For the text-containing cell, return its midpoint in [x, y] coordinate format. 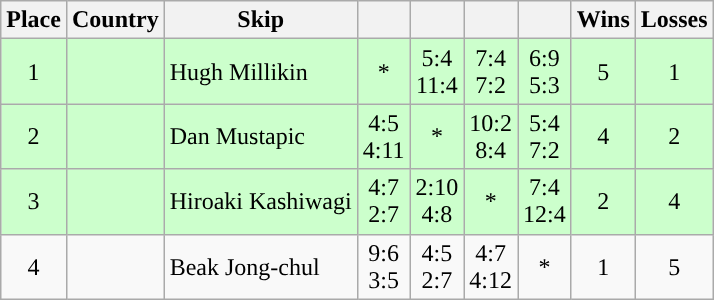
7:412:4 [545, 202]
2:10 4:8 [437, 202]
6:9 5:3 [545, 72]
Dan Mustapic [260, 136]
7:4 7:2 [491, 72]
9:6 3:5 [384, 266]
10:2 8:4 [491, 136]
Wins [603, 20]
Losses [674, 20]
Hugh Millikin [260, 72]
Place [34, 20]
Hiroaki Kashiwagi [260, 202]
3 [34, 202]
4:74:12 [491, 266]
5:4 7:2 [545, 136]
Skip [260, 20]
5:411:4 [437, 72]
Beak Jong-chul [260, 266]
4:7 2:7 [384, 202]
4:5 2:7 [437, 266]
Country [115, 20]
4:54:11 [384, 136]
